Search for the cell housing the specified text and yield its (X, Y) center coordinate. 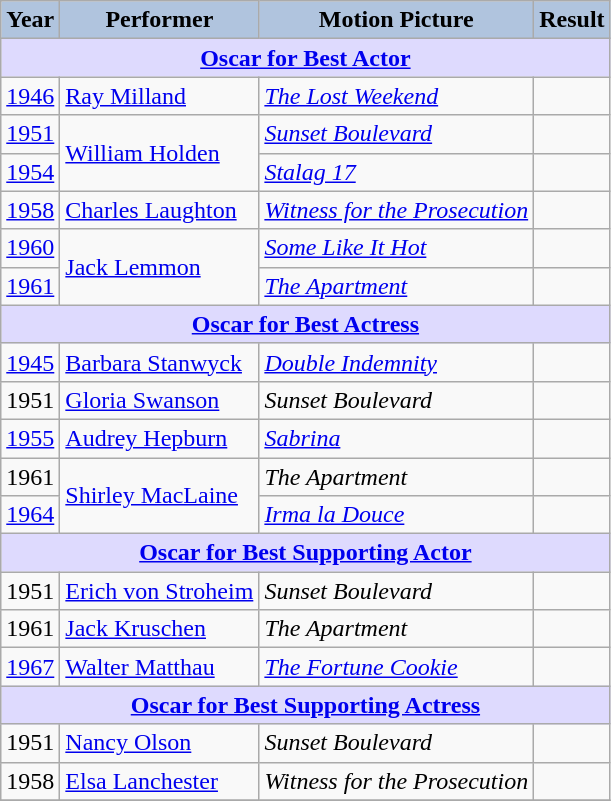
1946 (30, 96)
The Fortune Cookie (396, 667)
Motion Picture (396, 20)
Double Indemnity (396, 362)
William Holden (160, 153)
Elsa Lanchester (160, 781)
Barbara Stanwyck (160, 362)
Ray Milland (160, 96)
Audrey Hepburn (160, 438)
Oscar for Best Actor (306, 58)
Year (30, 20)
Shirley MacLaine (160, 496)
Performer (160, 20)
Oscar for Best Actress (306, 324)
1960 (30, 248)
Oscar for Best Supporting Actor (306, 553)
Nancy Olson (160, 743)
1954 (30, 172)
Stalag 17 (396, 172)
1945 (30, 362)
Jack Lemmon (160, 267)
Gloria Swanson (160, 400)
Erich von Stroheim (160, 591)
Oscar for Best Supporting Actress (306, 705)
Sabrina (396, 438)
Charles Laughton (160, 210)
The Lost Weekend (396, 96)
Walter Matthau (160, 667)
Result (572, 20)
1955 (30, 438)
1964 (30, 515)
Some Like It Hot (396, 248)
1967 (30, 667)
Jack Kruschen (160, 629)
Irma la Douce (396, 515)
